Identify which cell holds the provided text, then report its [X, Y] central coordinate. 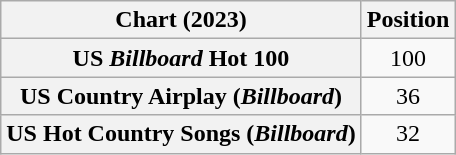
Chart (2023) [181, 20]
36 [408, 96]
US Billboard Hot 100 [181, 58]
US Hot Country Songs (Billboard) [181, 134]
US Country Airplay (Billboard) [181, 96]
100 [408, 58]
Position [408, 20]
32 [408, 134]
